Determine the (X, Y) coordinate at the center of the cell enclosing the given text.  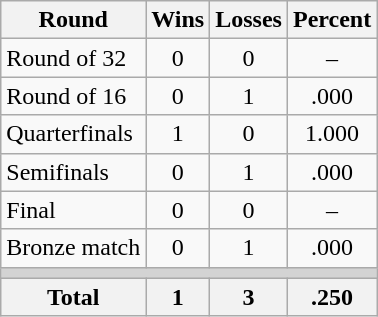
Percent (332, 20)
Final (74, 210)
Semifinals (74, 172)
Losses (249, 20)
Quarterfinals (74, 134)
Total (74, 297)
Round of 16 (74, 96)
Bronze match (74, 248)
.250 (332, 297)
Round (74, 20)
Round of 32 (74, 58)
1.000 (332, 134)
3 (249, 297)
Wins (178, 20)
